Scan for the cell matching the given text and deliver its [x, y] coordinate at center. 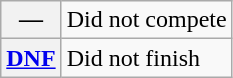
Did not compete [146, 20]
DNF [31, 58]
— [31, 20]
Did not finish [146, 58]
